From the cell containing the given text, extract its center point as (x, y) coordinate. 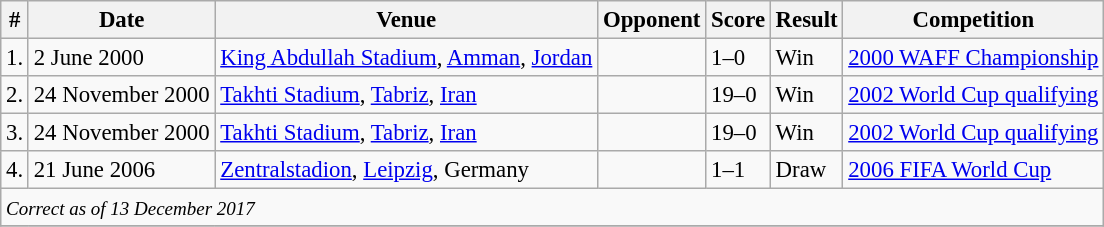
2006 FIFA World Cup (974, 170)
Competition (974, 20)
Venue (406, 20)
2 June 2000 (121, 58)
1. (15, 58)
Opponent (652, 20)
21 June 2006 (121, 170)
Draw (806, 170)
4. (15, 170)
Zentralstadion, Leipzig, Germany (406, 170)
Date (121, 20)
1–0 (738, 58)
3. (15, 133)
1–1 (738, 170)
# (15, 20)
2000 WAFF Championship (974, 58)
2. (15, 95)
Result (806, 20)
Correct as of 13 December 2017 (552, 208)
Score (738, 20)
King Abdullah Stadium, Amman, Jordan (406, 58)
